Find where the given text appears and provide that cell's center as [X, Y] coordinate. 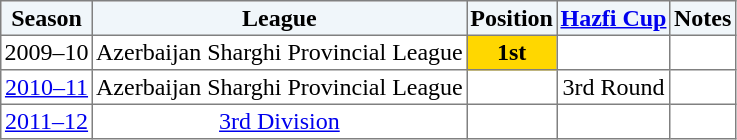
League [279, 18]
Position [512, 18]
2009–10 [47, 52]
3rd Round [614, 87]
3rd Division [279, 121]
2010–11 [47, 87]
Notes [702, 18]
Season [47, 18]
2011–12 [47, 121]
Hazfi Cup [614, 18]
1st [512, 52]
